Output the [x, y] coordinate of the center of the cell containing the given text.  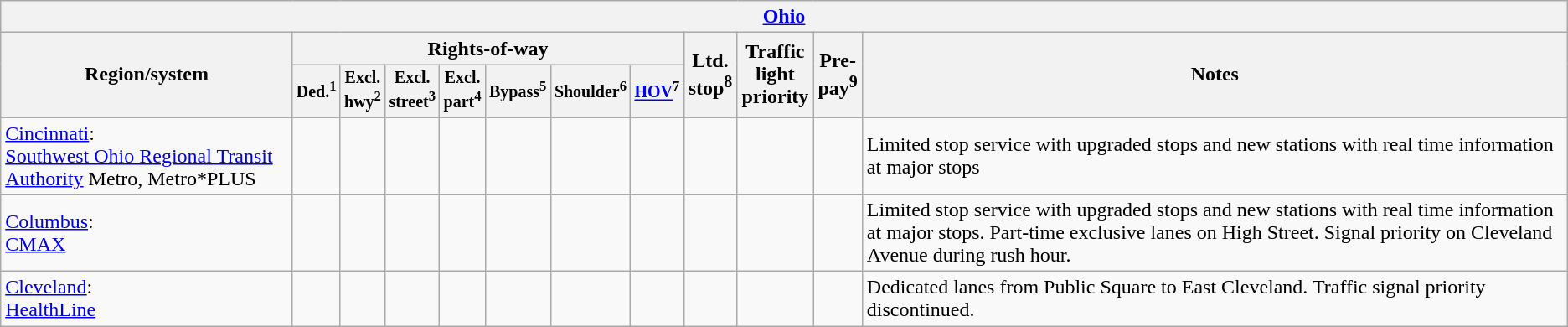
Columbus:CMAX [147, 233]
Excl.part4 [462, 91]
Ded.1 [317, 91]
Ohio [784, 17]
Shoulder6 [591, 91]
Pre-pay9 [838, 75]
Limited stop service with upgraded stops and new stations with real time information at major stops [1215, 156]
Notes [1215, 75]
Excl.hwy2 [362, 91]
Dedicated lanes from Public Square to East Cleveland. Traffic signal priority discontinued. [1215, 298]
Excl.street3 [412, 91]
Region/system [147, 75]
Cincinnati:Southwest Ohio Regional Transit Authority Metro, Metro*PLUS [147, 156]
Trafficlightpriority [776, 75]
Rights-of-way [487, 49]
Ltd.stop8 [710, 75]
HOV7 [657, 91]
Cleveland:HealthLine [147, 298]
Bypass5 [518, 91]
